Provide the (x, y) coordinate of the cell's center where the given text is located.  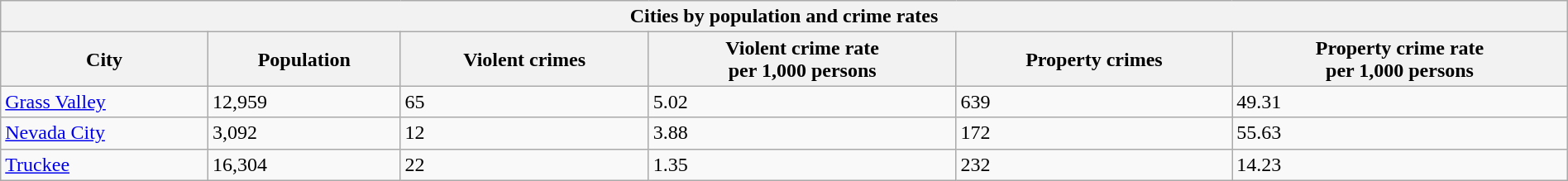
172 (1094, 133)
49.31 (1399, 102)
3,092 (304, 133)
Grass Valley (104, 102)
14.23 (1399, 164)
639 (1094, 102)
12,959 (304, 102)
232 (1094, 164)
1.35 (802, 164)
12 (524, 133)
16,304 (304, 164)
City (104, 60)
5.02 (802, 102)
Violent crime rateper 1,000 persons (802, 60)
3.88 (802, 133)
Truckee (104, 164)
Violent crimes (524, 60)
65 (524, 102)
Cities by population and crime rates (784, 17)
Population (304, 60)
55.63 (1399, 133)
Property crime rateper 1,000 persons (1399, 60)
22 (524, 164)
Property crimes (1094, 60)
Nevada City (104, 133)
